Pinpoint the cell where the given text exists, returning its [X, Y] midpoint coordinate. 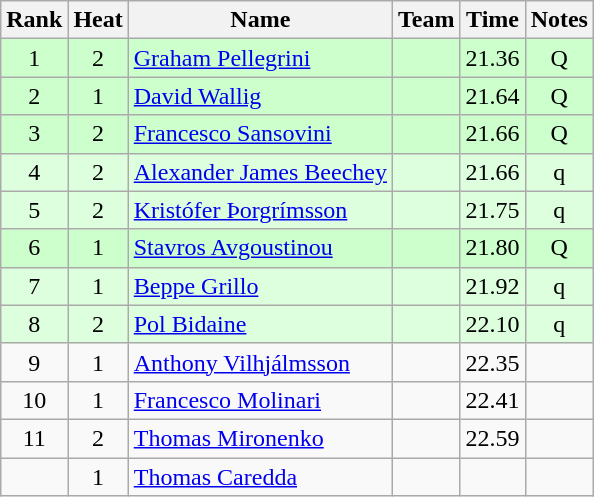
11 [34, 438]
Alexander James Beechey [260, 172]
Thomas Mironenko [260, 438]
Name [260, 20]
10 [34, 400]
21.92 [492, 286]
5 [34, 210]
David Wallig [260, 96]
Notes [559, 20]
22.41 [492, 400]
Rank [34, 20]
21.64 [492, 96]
9 [34, 362]
3 [34, 134]
8 [34, 324]
Anthony Vilhjálmsson [260, 362]
21.80 [492, 248]
Pol Bidaine [260, 324]
Team [427, 20]
7 [34, 286]
Francesco Molinari [260, 400]
Graham Pellegrini [260, 58]
Beppe Grillo [260, 286]
Stavros Avgoustinou [260, 248]
21.36 [492, 58]
Thomas Caredda [260, 477]
Kristófer Þorgrímsson [260, 210]
6 [34, 248]
Time [492, 20]
21.75 [492, 210]
4 [34, 172]
Heat [98, 20]
22.35 [492, 362]
Francesco Sansovini [260, 134]
22.10 [492, 324]
22.59 [492, 438]
